Output the [X, Y] coordinate of the center of the cell containing the given text.  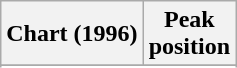
Peakposition [189, 34]
Chart (1996) [72, 34]
